Return the [x, y] coordinate for the center point of the cell that contains the specified text.  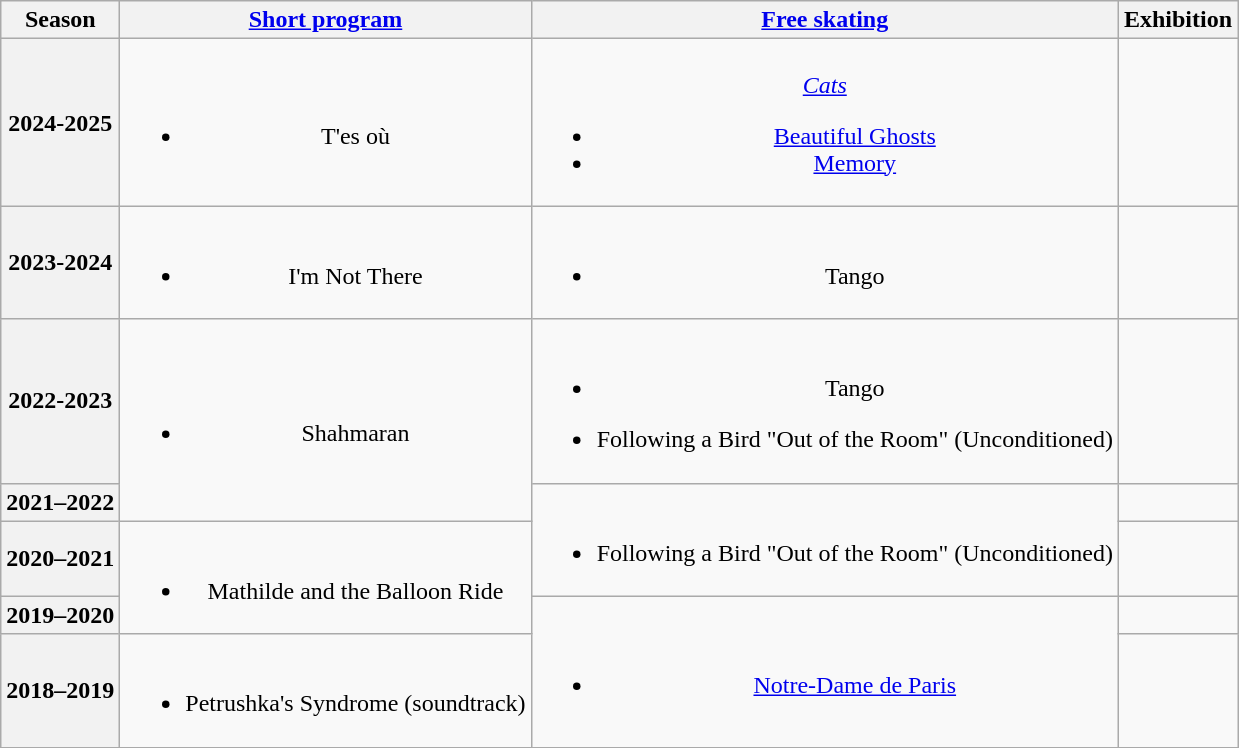
CatsBeautiful Ghosts Memory [824, 122]
2019–2020 [60, 615]
Notre-Dame de Paris [824, 672]
Tango [824, 262]
Shahmaran [326, 420]
2020–2021 [60, 558]
Exhibition [1178, 20]
Tango Following a Bird "Out of the Room" (Unconditioned) [824, 401]
Free skating [824, 20]
Short program [326, 20]
2022-2023 [60, 401]
Following a Bird "Out of the Room" (Unconditioned) [824, 540]
2024-2025 [60, 122]
2023-2024 [60, 262]
Season [60, 20]
I'm Not There [326, 262]
2018–2019 [60, 690]
T'es où [326, 122]
Petrushka's Syndrome (soundtrack) [326, 690]
2021–2022 [60, 502]
Mathilde and the Balloon Ride [326, 578]
